Detect which cell encompasses the target text, then output its [x, y] center coordinate. 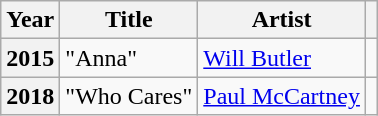
Year [30, 20]
"Who Cares" [129, 96]
Paul McCartney [282, 96]
Will Butler [282, 58]
Title [129, 20]
Artist [282, 20]
2015 [30, 58]
"Anna" [129, 58]
2018 [30, 96]
